Return the [X, Y] coordinate for the center point of the cell that contains the specified text.  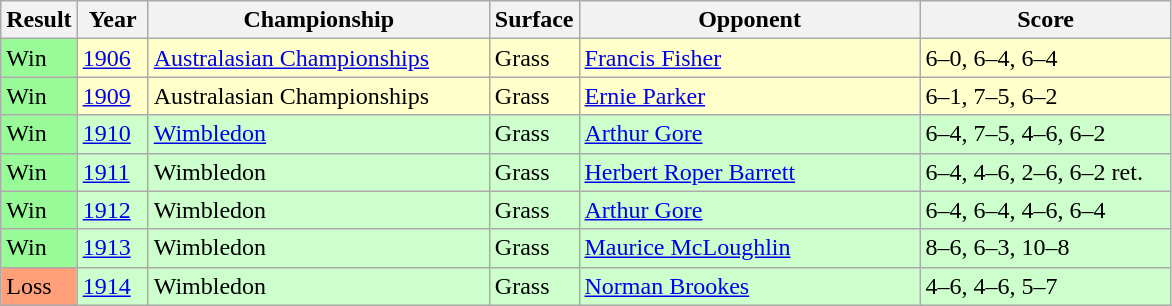
6–1, 7–5, 6–2 [1046, 96]
1910 [112, 134]
Maurice McLoughlin [750, 248]
Championship [318, 20]
Norman Brookes [750, 286]
Year [112, 20]
Herbert Roper Barrett [750, 172]
1912 [112, 210]
Ernie Parker [750, 96]
4–6, 4–6, 5–7 [1046, 286]
1909 [112, 96]
6–4, 6–4, 4–6, 6–4 [1046, 210]
8–6, 6–3, 10–8 [1046, 248]
Score [1046, 20]
1906 [112, 58]
1914 [112, 286]
Opponent [750, 20]
Loss [39, 286]
1911 [112, 172]
Francis Fisher [750, 58]
1913 [112, 248]
6–0, 6–4, 6–4 [1046, 58]
6–4, 4–6, 2–6, 6–2 ret. [1046, 172]
Surface [534, 20]
6–4, 7–5, 4–6, 6–2 [1046, 134]
Result [39, 20]
